Find where the given text appears and provide that cell's center as [x, y] coordinate. 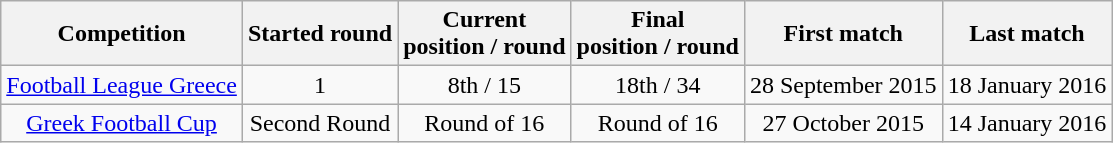
Greek Football Cup [122, 123]
First match [843, 34]
18 January 2016 [1027, 85]
14 January 2016 [1027, 123]
Competition [122, 34]
Football League Greece [122, 85]
8th / 15 [484, 85]
Second Round [320, 123]
18th / 34 [658, 85]
Started round [320, 34]
28 September 2015 [843, 85]
Finalposition / round [658, 34]
1 [320, 85]
Last match [1027, 34]
Currentposition / round [484, 34]
27 October 2015 [843, 123]
